Locate the cell with the specified text and output its (x, y) center coordinate. 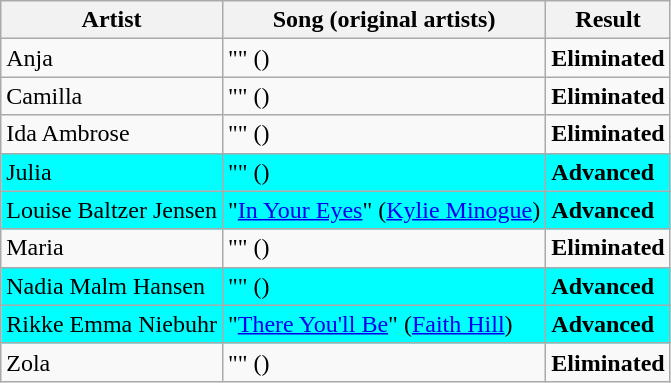
Ida Ambrose (112, 134)
Nadia Malm Hansen (112, 286)
Camilla (112, 96)
"In Your Eyes" (Kylie Minogue) (384, 210)
Result (608, 20)
"There You'll Be" (Faith Hill) (384, 324)
Artist (112, 20)
Anja (112, 58)
Rikke Emma Niebuhr (112, 324)
Song (original artists) (384, 20)
Julia (112, 172)
Maria (112, 248)
Zola (112, 362)
Louise Baltzer Jensen (112, 210)
